Provide the [X, Y] coordinate of the cell's center where the given text is located.  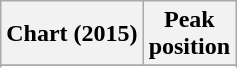
Peakposition [189, 34]
Chart (2015) [72, 34]
